Search for the cell housing the specified text and yield its (X, Y) center coordinate. 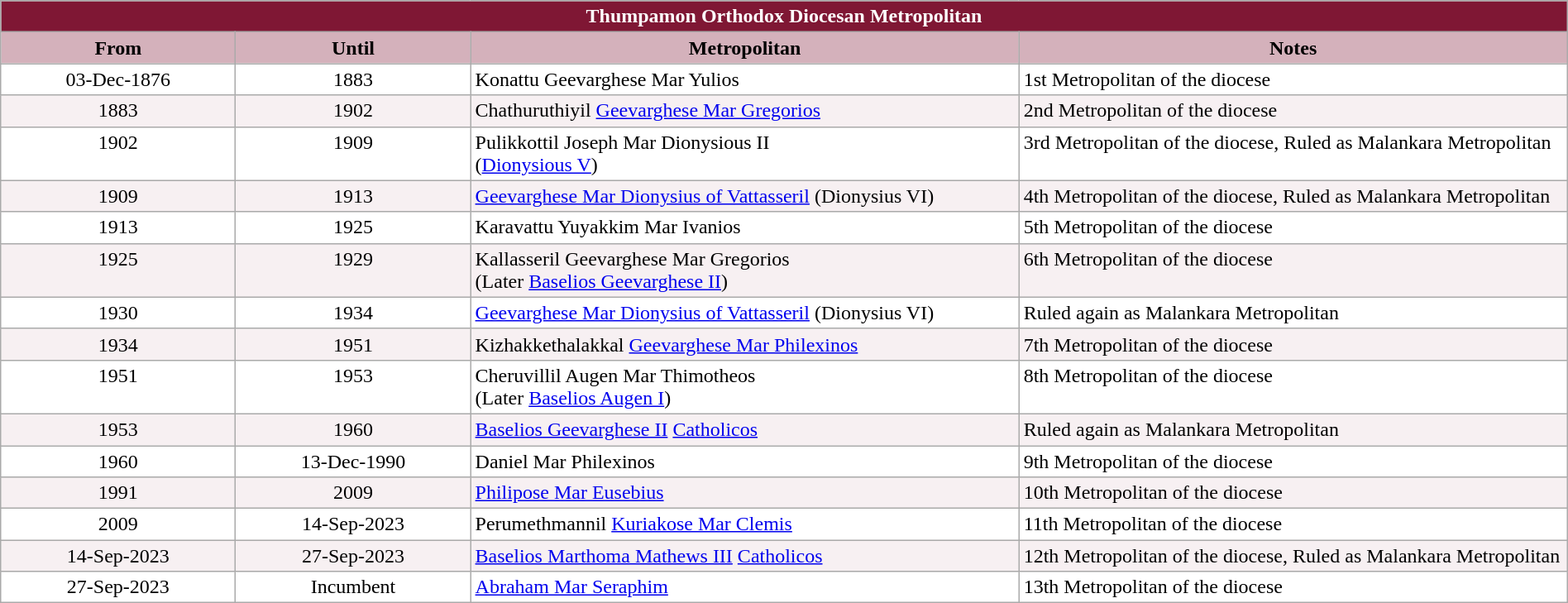
11th Metropolitan of the diocese (1293, 524)
Cheruvillil Augen Mar Thimotheos (Later Baselios Augen I) (744, 387)
1st Metropolitan of the diocese (1293, 79)
1929 (353, 270)
Chathuruthiyil Geevarghese Mar Gregorios (744, 111)
Metropolitan (744, 48)
12th Metropolitan of the diocese, Ruled as Malankara Metropolitan (1293, 556)
03-Dec-1876 (118, 79)
Kizhakkethalakkal Geevarghese Mar Philexinos (744, 344)
Baselios Geevarghese II Catholicos (744, 429)
6th Metropolitan of the diocese (1293, 270)
Perumethmannil Kuriakose Mar Clemis (744, 524)
Incumbent (353, 587)
3rd Metropolitan of the diocese, Ruled as Malankara Metropolitan (1293, 154)
1991 (118, 493)
8th Metropolitan of the diocese (1293, 387)
Philipose Mar Eusebius (744, 493)
Karavattu Yuyakkim Mar Ivanios (744, 227)
1930 (118, 313)
4th Metropolitan of the diocese, Ruled as Malankara Metropolitan (1293, 196)
Daniel Mar Philexinos (744, 461)
10th Metropolitan of the diocese (1293, 493)
Pulikkottil Joseph Mar Dionysious II(Dionysious V) (744, 154)
Abraham Mar Seraphim (744, 587)
Kallasseril Geevarghese Mar Gregorios (Later Baselios Geevarghese II) (744, 270)
Konattu Geevarghese Mar Yulios (744, 79)
Until (353, 48)
Thumpamon Orthodox Diocesan Metropolitan (784, 17)
From (118, 48)
2nd Metropolitan of the diocese (1293, 111)
5th Metropolitan of the diocese (1293, 227)
7th Metropolitan of the diocese (1293, 344)
9th Metropolitan of the diocese (1293, 461)
13th Metropolitan of the diocese (1293, 587)
13-Dec-1990 (353, 461)
Baselios Marthoma Mathews III Catholicos (744, 556)
Notes (1293, 48)
